From the cell containing the given text, extract its center point as (X, Y) coordinate. 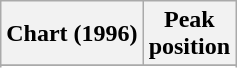
Peakposition (189, 34)
Chart (1996) (72, 34)
